Find where the given text appears and provide that cell's center as [x, y] coordinate. 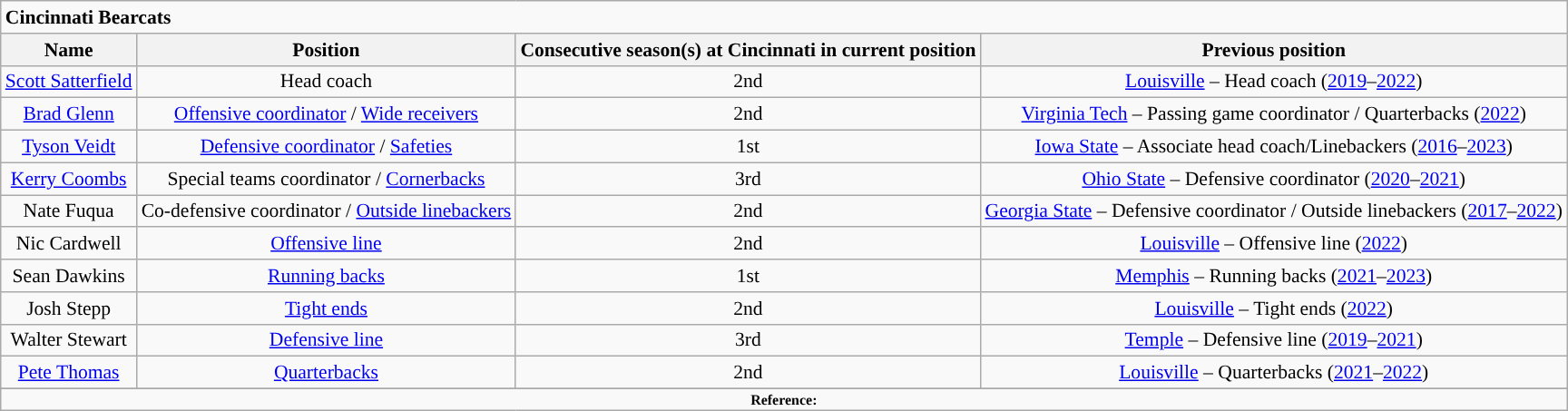
Position [327, 50]
Special teams coordinator / Cornerbacks [327, 179]
Brad Glenn [69, 114]
Nate Fuqua [69, 211]
Memphis – Running backs (2021–2023) [1274, 276]
Kerry Coombs [69, 179]
Defensive line [327, 340]
Georgia State – Defensive coordinator / Outside linebackers (2017–2022) [1274, 211]
Josh Stepp [69, 308]
Iowa State – Associate head coach/Linebackers (2016–2023) [1274, 147]
Previous position [1274, 50]
Running backs [327, 276]
Ohio State – Defensive coordinator (2020–2021) [1274, 179]
Louisville – Head coach (2019–2022) [1274, 82]
Louisville – Offensive line (2022) [1274, 244]
Tyson Veidt [69, 147]
Temple – Defensive line (2019–2021) [1274, 340]
Sean Dawkins [69, 276]
Quarterbacks [327, 373]
Reference: [784, 400]
Louisville – Tight ends (2022) [1274, 308]
Louisville – Quarterbacks (2021–2022) [1274, 373]
Pete Thomas [69, 373]
Walter Stewart [69, 340]
Name [69, 50]
Virginia Tech – Passing game coordinator / Quarterbacks (2022) [1274, 114]
Consecutive season(s) at Cincinnati in current position [748, 50]
Offensive coordinator / Wide receivers [327, 114]
Defensive coordinator / Safeties [327, 147]
Nic Cardwell [69, 244]
Offensive line [327, 244]
Scott Satterfield [69, 82]
Head coach [327, 82]
Co-defensive coordinator / Outside linebackers [327, 211]
Tight ends [327, 308]
Cincinnati Bearcats [784, 17]
